Find where the given text appears and provide that cell's center as [X, Y] coordinate. 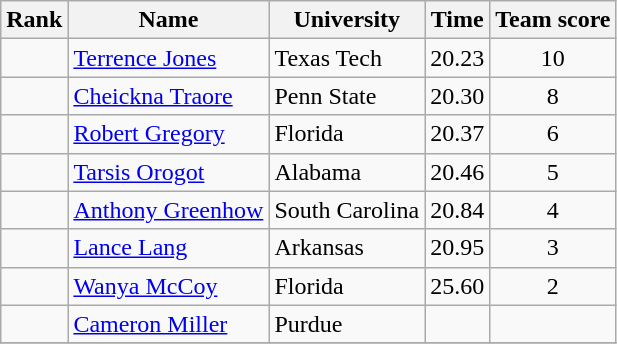
20.46 [458, 172]
Robert Gregory [168, 134]
Penn State [347, 96]
Texas Tech [347, 58]
6 [553, 134]
Lance Lang [168, 248]
25.60 [458, 286]
Anthony Greenhow [168, 210]
Purdue [347, 324]
Arkansas [347, 248]
Rank [34, 20]
Cameron Miller [168, 324]
10 [553, 58]
20.37 [458, 134]
3 [553, 248]
4 [553, 210]
2 [553, 286]
Name [168, 20]
20.84 [458, 210]
Time [458, 20]
Team score [553, 20]
20.95 [458, 248]
Wanya McCoy [168, 286]
South Carolina [347, 210]
Tarsis Orogot [168, 172]
University [347, 20]
Alabama [347, 172]
20.23 [458, 58]
5 [553, 172]
8 [553, 96]
Terrence Jones [168, 58]
20.30 [458, 96]
Cheickna Traore [168, 96]
